Provide the (x, y) coordinate of the cell's center where the given text is located.  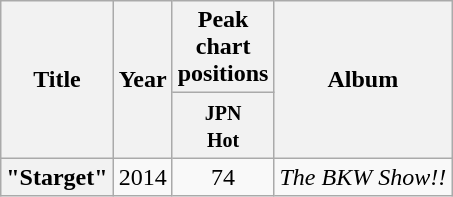
Peak chart positions (223, 47)
74 (223, 177)
The BKW Show!! (363, 177)
2014 (142, 177)
JPNHot (223, 126)
"Starget" (57, 177)
Album (363, 80)
Year (142, 80)
Title (57, 80)
